Output the (x, y) coordinate of the center of the cell containing the given text.  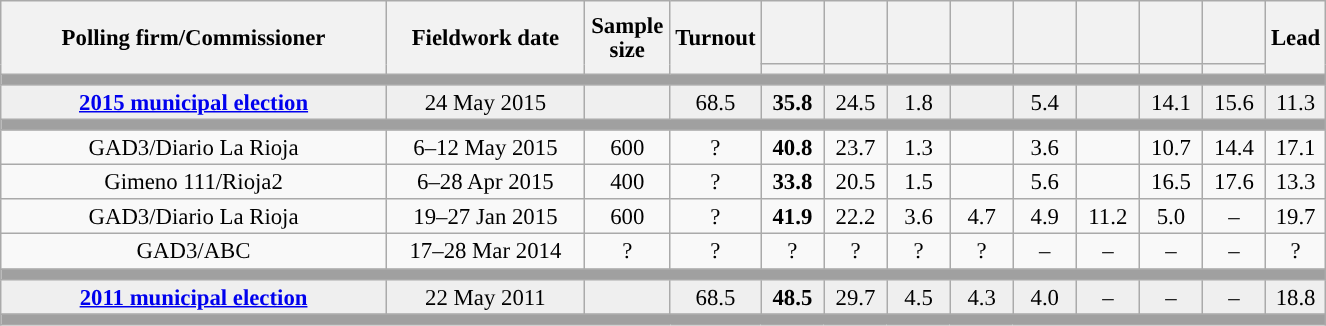
35.8 (792, 102)
4.5 (918, 296)
Polling firm/Commissioner (194, 38)
14.4 (1234, 148)
1.3 (918, 148)
2015 municipal election (194, 102)
19–27 Jan 2015 (485, 218)
29.7 (856, 296)
Lead (1296, 38)
17.6 (1234, 182)
17–28 Mar 2014 (485, 252)
4.7 (982, 218)
4.0 (1044, 296)
41.9 (792, 218)
10.7 (1170, 148)
GAD3/ABC (194, 252)
14.1 (1170, 102)
22.2 (856, 218)
22 May 2011 (485, 296)
16.5 (1170, 182)
6–12 May 2015 (485, 148)
5.4 (1044, 102)
23.7 (856, 148)
4.9 (1044, 218)
24.5 (856, 102)
13.3 (1296, 182)
48.5 (792, 296)
11.3 (1296, 102)
1.8 (918, 102)
5.0 (1170, 218)
15.6 (1234, 102)
400 (627, 182)
Gimeno 111/Rioja2 (194, 182)
17.1 (1296, 148)
5.6 (1044, 182)
24 May 2015 (485, 102)
40.8 (792, 148)
11.2 (1108, 218)
2011 municipal election (194, 296)
1.5 (918, 182)
20.5 (856, 182)
6–28 Apr 2015 (485, 182)
19.7 (1296, 218)
Sample size (627, 38)
Turnout (716, 38)
4.3 (982, 296)
Fieldwork date (485, 38)
33.8 (792, 182)
18.8 (1296, 296)
